Capture the cell that displays the provided text and extract its (x, y) central coordinate. 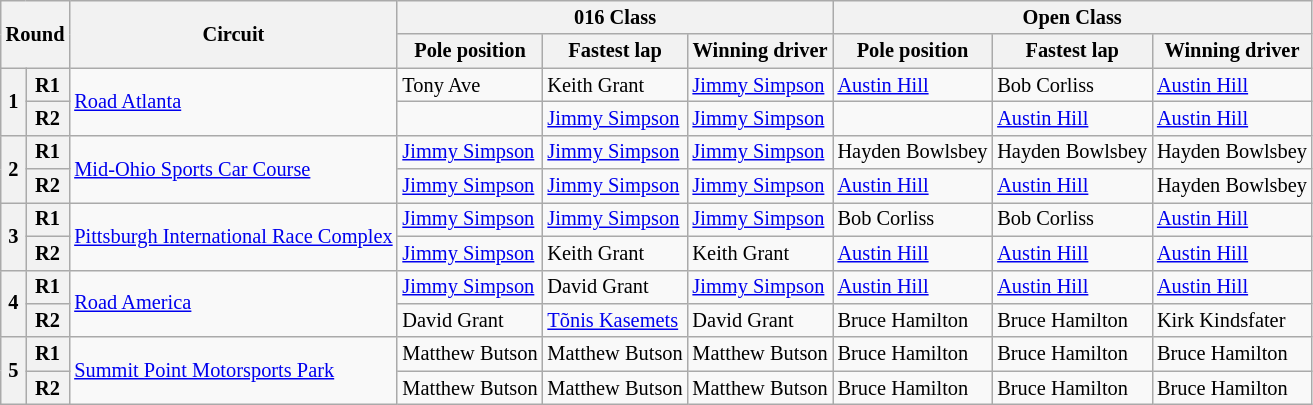
016 Class (614, 17)
1 (14, 102)
Tony Ave (470, 85)
Road Atlanta (233, 102)
Open Class (1072, 17)
Summit Point Motorsports Park (233, 370)
Round (36, 34)
Kirk Kindsfater (1232, 320)
3 (14, 236)
Circuit (233, 34)
Mid-Ohio Sports Car Course (233, 168)
2 (14, 168)
Tõnis Kasemets (616, 320)
Pittsburgh International Race Complex (233, 236)
5 (14, 370)
Road America (233, 304)
4 (14, 304)
